Detect which cell encompasses the target text, then output its (x, y) center coordinate. 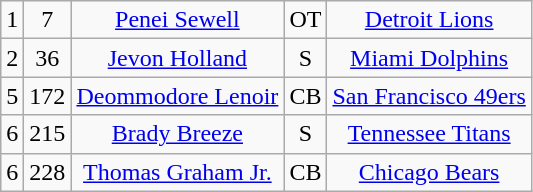
2 (12, 58)
5 (12, 96)
36 (48, 58)
Thomas Graham Jr. (178, 172)
San Francisco 49ers (429, 96)
Jevon Holland (178, 58)
172 (48, 96)
Tennessee Titans (429, 134)
Detroit Lions (429, 20)
7 (48, 20)
1 (12, 20)
215 (48, 134)
Deommodore Lenoir (178, 96)
Miami Dolphins (429, 58)
Chicago Bears (429, 172)
Brady Breeze (178, 134)
Penei Sewell (178, 20)
OT (306, 20)
228 (48, 172)
